Locate the cell with the specified text and output its (X, Y) center coordinate. 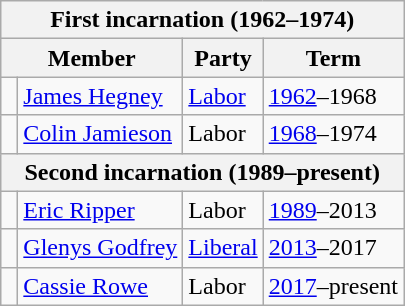
Second incarnation (1989–present) (202, 172)
1989–2013 (333, 210)
Eric Ripper (100, 210)
1968–1974 (333, 134)
Liberal (223, 248)
Party (223, 58)
James Hegney (100, 96)
Colin Jamieson (100, 134)
Cassie Rowe (100, 286)
First incarnation (1962–1974) (202, 20)
2013–2017 (333, 248)
Member (92, 58)
1962–1968 (333, 96)
2017–present (333, 286)
Glenys Godfrey (100, 248)
Term (333, 58)
